Output the [X, Y] coordinate of the center of the cell containing the given text.  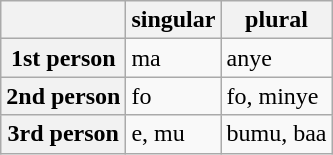
ma [174, 58]
3rd person [64, 134]
singular [174, 20]
fo, minye [276, 96]
e, mu [174, 134]
bumu, baa [276, 134]
anye [276, 58]
2nd person [64, 96]
fo [174, 96]
1st person [64, 58]
plural [276, 20]
